Identify which cell holds the provided text, then report its [X, Y] central coordinate. 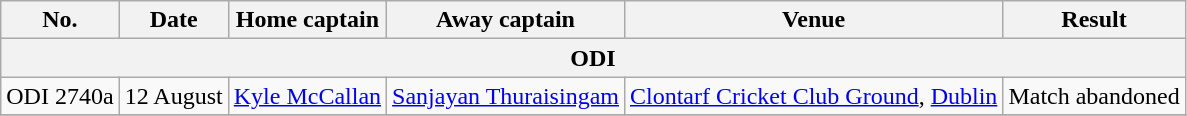
Away captain [506, 20]
Result [1094, 20]
Venue [813, 20]
Sanjayan Thuraisingam [506, 96]
No. [60, 20]
Date [174, 20]
Match abandoned [1094, 96]
Kyle McCallan [307, 96]
12 August [174, 96]
ODI [593, 58]
Clontarf Cricket Club Ground, Dublin [813, 96]
Home captain [307, 20]
ODI 2740a [60, 96]
